Pinpoint the cell where the given text exists, returning its (x, y) midpoint coordinate. 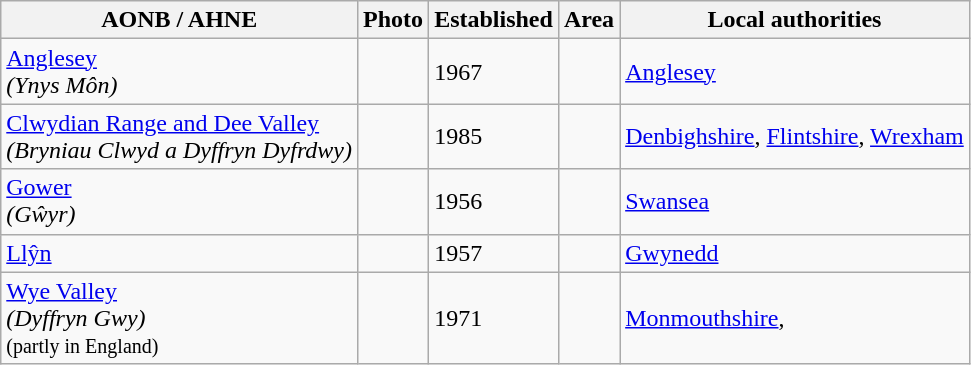
Anglesey (795, 72)
Established (494, 20)
Gower(Gŵyr) (180, 202)
Anglesey(Ynys Môn) (180, 72)
1957 (494, 253)
1967 (494, 72)
1956 (494, 202)
Clwydian Range and Dee Valley(Bryniau Clwyd a Dyffryn Dyfrdwy) (180, 136)
1971 (494, 318)
Swansea (795, 202)
Monmouthshire, (795, 318)
Photo (394, 20)
Denbighshire, Flintshire, Wrexham (795, 136)
AONB / AHNE (180, 20)
Area (588, 20)
Local authorities (795, 20)
Llŷn (180, 253)
Wye Valley(Dyffryn Gwy)(partly in England) (180, 318)
Gwynedd (795, 253)
1985 (494, 136)
